Find where the given text appears and provide that cell's center as [X, Y] coordinate. 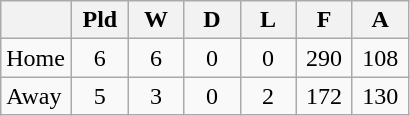
L [268, 20]
290 [324, 58]
2 [268, 96]
D [212, 20]
Pld [100, 20]
5 [100, 96]
108 [380, 58]
172 [324, 96]
A [380, 20]
Home [36, 58]
Away [36, 96]
130 [380, 96]
3 [156, 96]
F [324, 20]
W [156, 20]
